Pinpoint the cell where the given text exists, returning its [X, Y] midpoint coordinate. 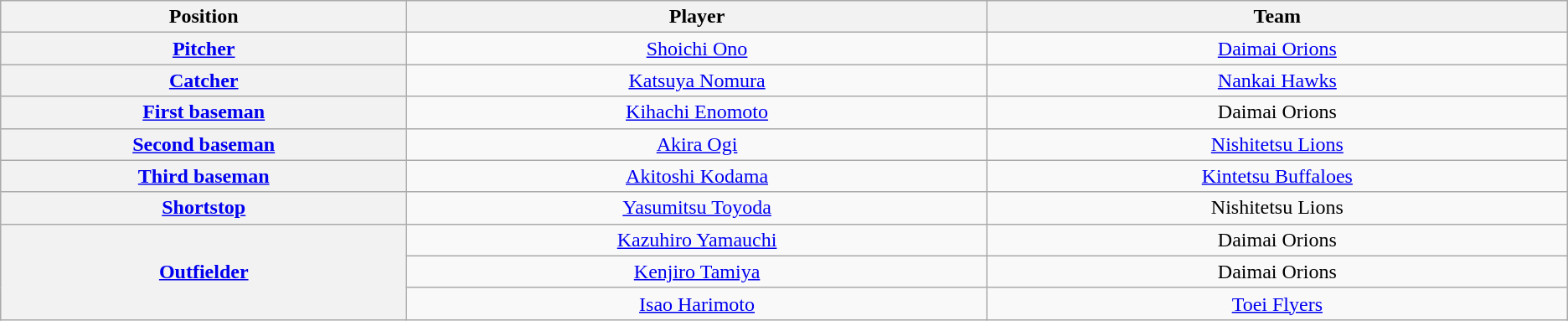
Yasumitsu Toyoda [697, 208]
Akitoshi Kodama [697, 176]
Second baseman [204, 144]
Third baseman [204, 176]
Nankai Hawks [1277, 80]
Isao Harimoto [697, 303]
Akira Ogi [697, 144]
Kazuhiro Yamauchi [697, 240]
Katsuya Nomura [697, 80]
Catcher [204, 80]
Kintetsu Buffaloes [1277, 176]
Shortstop [204, 208]
Team [1277, 17]
Kihachi Enomoto [697, 112]
Kenjiro Tamiya [697, 272]
Pitcher [204, 49]
Outfielder [204, 272]
Toei Flyers [1277, 303]
Player [697, 17]
Position [204, 17]
Shoichi Ono [697, 49]
First baseman [204, 112]
